Return the [x, y] coordinate for the center point of the cell that contains the specified text.  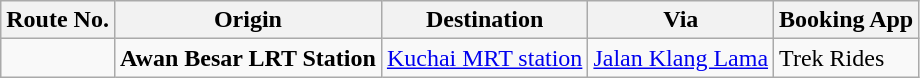
Jalan Klang Lama [681, 58]
Trek Rides [846, 58]
Via [681, 20]
Route No. [58, 20]
Booking App [846, 20]
Origin [248, 20]
Awan Besar LRT Station [248, 58]
Kuchai MRT station [484, 58]
Destination [484, 20]
